Detect which cell encompasses the target text, then output its [x, y] center coordinate. 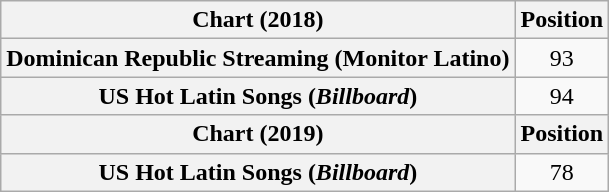
93 [562, 58]
Chart (2018) [258, 20]
Chart (2019) [258, 134]
Dominican Republic Streaming (Monitor Latino) [258, 58]
94 [562, 96]
78 [562, 172]
